Output the [X, Y] coordinate of the center of the cell containing the given text.  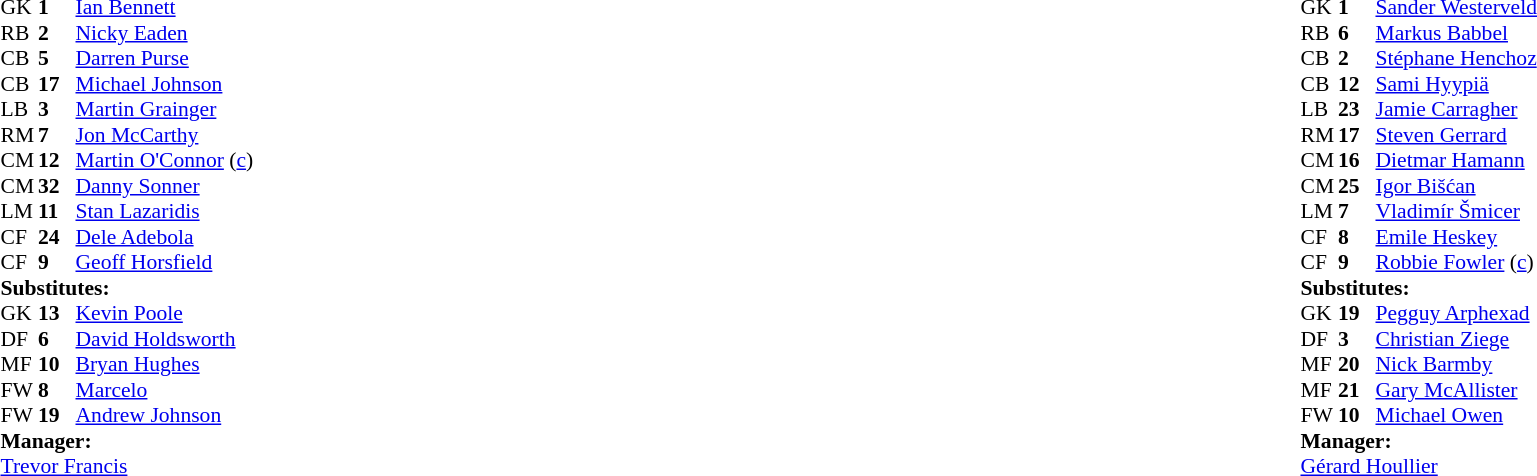
5 [57, 59]
Robbie Fowler (c) [1456, 263]
Jamie Carragher [1456, 109]
Nicky Eaden [165, 33]
Kevin Poole [165, 313]
Michael Johnson [165, 84]
Vladimír Šmicer [1456, 211]
20 [1357, 365]
Sami Hyypiä [1456, 84]
David Holdsworth [165, 339]
Bryan Hughes [165, 365]
Darren Purse [165, 59]
21 [1357, 390]
Michael Owen [1456, 415]
Marcelo [165, 390]
Emile Heskey [1456, 237]
Steven Gerrard [1456, 135]
Danny Sonner [165, 186]
Markus Babbel [1456, 33]
Dele Adebola [165, 237]
Nick Barmby [1456, 365]
Christian Ziege [1456, 339]
Stan Lazaridis [165, 211]
Andrew Johnson [165, 415]
11 [57, 211]
13 [57, 313]
16 [1357, 161]
Dietmar Hamann [1456, 161]
Martin O'Connor (c) [165, 161]
Pegguy Arphexad [1456, 313]
Igor Bišćan [1456, 186]
24 [57, 237]
Geoff Horsfield [165, 263]
23 [1357, 109]
Stéphane Henchoz [1456, 59]
Gary McAllister [1456, 390]
Jon McCarthy [165, 135]
32 [57, 186]
25 [1357, 186]
Martin Grainger [165, 109]
